Identify which cell holds the provided text, then report its (x, y) central coordinate. 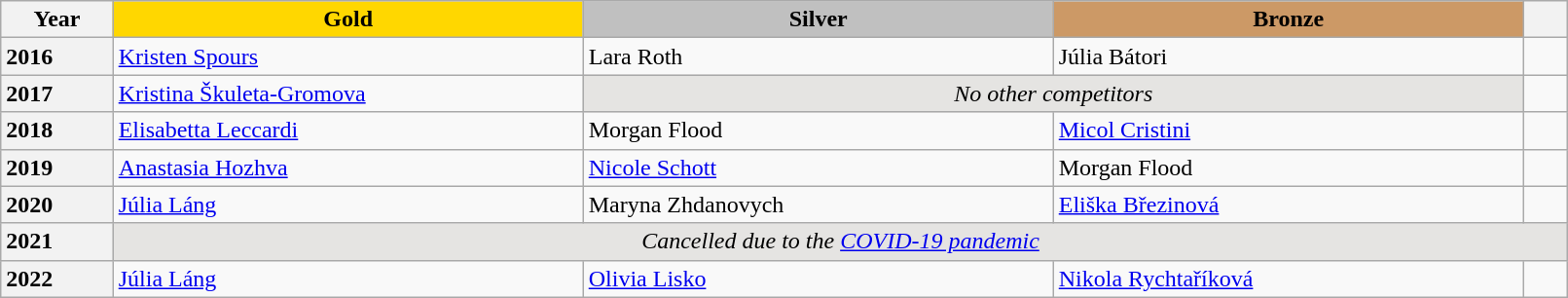
2018 (56, 130)
Gold (348, 19)
Micol Cristini (1289, 130)
2019 (56, 168)
2021 (56, 242)
Kristen Spours (348, 56)
Bronze (1289, 19)
Olivia Lisko (818, 279)
2017 (56, 93)
Maryna Zhdanovych (818, 205)
Nikola Rychtaříková (1289, 279)
Year (56, 19)
2022 (56, 279)
Júlia Bátori (1289, 56)
Nicole Schott (818, 168)
Anastasia Hozhva (348, 168)
Elisabetta Leccardi (348, 130)
2020 (56, 205)
2016 (56, 56)
Kristina Škuleta-Gromova (348, 93)
Cancelled due to the COVID-19 pandemic (841, 242)
No other competitors (1053, 93)
Eliška Březinová (1289, 205)
Silver (818, 19)
Lara Roth (818, 56)
